Find where the given text appears and provide that cell's center as [x, y] coordinate. 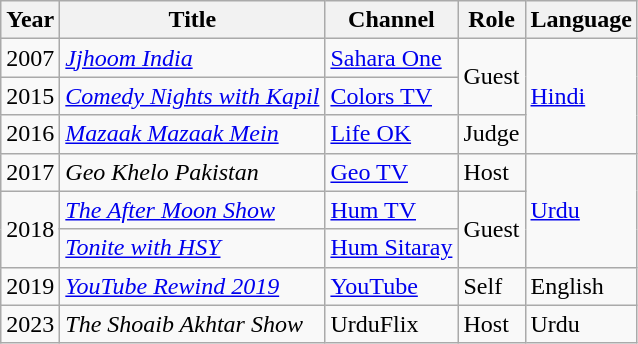
Geo Khelo Pakistan [192, 172]
2017 [30, 172]
Comedy Nights with Kapil [192, 96]
Judge [492, 134]
2019 [30, 286]
Title [192, 20]
The Shoaib Akhtar Show [192, 324]
YouTube [392, 286]
Colors TV [392, 96]
Self [492, 286]
Hum Sitaray [392, 248]
Geo TV [392, 172]
Channel [392, 20]
Tonite with HSY [192, 248]
Life OK [392, 134]
Language [581, 20]
2007 [30, 58]
2016 [30, 134]
Sahara One [392, 58]
Mazaak Mazaak Mein [192, 134]
2023 [30, 324]
Year [30, 20]
The After Moon Show [192, 210]
Hum TV [392, 210]
2018 [30, 229]
Hindi [581, 96]
YouTube Rewind 2019 [192, 286]
2015 [30, 96]
Jjhoom India [192, 58]
Role [492, 20]
UrduFlix [392, 324]
English [581, 286]
